Output the (X, Y) coordinate of the center of the cell containing the given text.  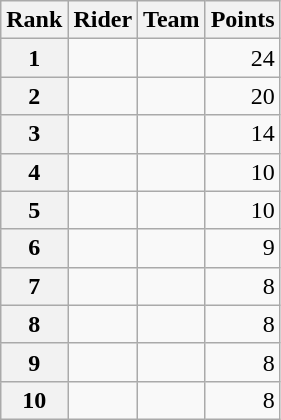
20 (242, 96)
Rank (34, 20)
24 (242, 58)
2 (34, 96)
4 (34, 172)
Points (242, 20)
5 (34, 210)
Team (172, 20)
7 (34, 286)
1 (34, 58)
Rider (103, 20)
3 (34, 134)
14 (242, 134)
6 (34, 248)
